For the text-containing cell, return its midpoint in [x, y] coordinate format. 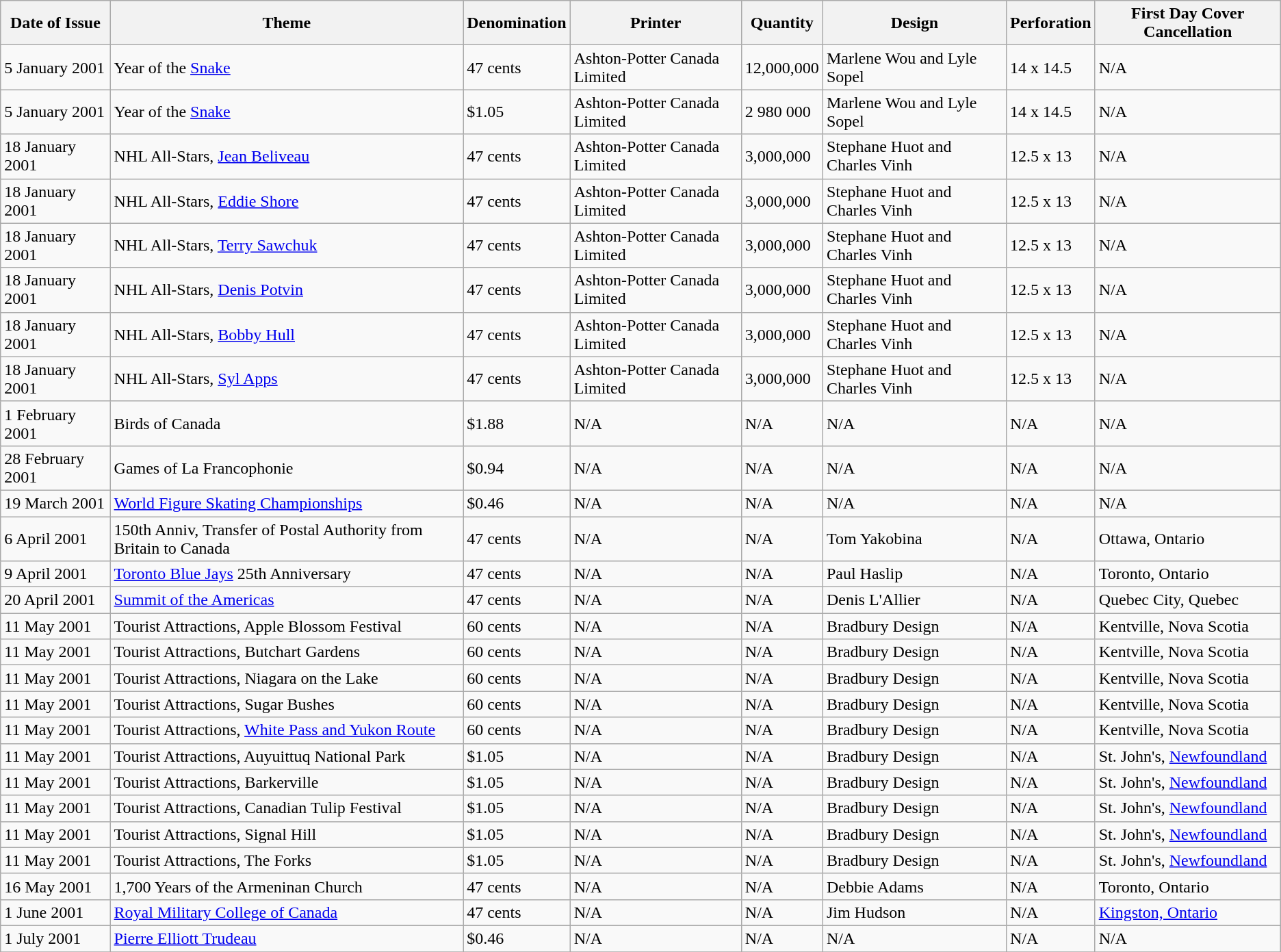
Denis L'Allier [914, 600]
19 March 2001 [55, 503]
Tourist Attractions, Sugar Bushes [287, 704]
Tourist Attractions, Apple Blossom Festival [287, 626]
Summit of the Americas [287, 600]
28 February 2001 [55, 468]
Pierre Elliott Trudeau [287, 938]
$0.94 [517, 468]
Perforation [1051, 23]
NHL All-Stars, Terry Sawchuk [287, 245]
Tourist Attractions, Auyuittuq National Park [287, 756]
20 April 2001 [55, 600]
12,000,000 [781, 67]
Games of La Francophonie [287, 468]
Date of Issue [55, 23]
World Figure Skating Championships [287, 503]
Birds of Canada [287, 423]
NHL All-Stars, Bobby Hull [287, 334]
Printer [656, 23]
Tourist Attractions, Canadian Tulip Festival [287, 808]
$1.88 [517, 423]
Denomination [517, 23]
Jim Hudson [914, 912]
9 April 2001 [55, 574]
NHL All-Stars, Denis Potvin [287, 290]
Tourist Attractions, Signal Hill [287, 834]
150th Anniv, Transfer of Postal Authority from Britain to Canada [287, 538]
Tourist Attractions, Barkerville [287, 782]
Debbie Adams [914, 886]
Theme [287, 23]
First Day Cover Cancellation [1188, 23]
Ottawa, Ontario [1188, 538]
Tourist Attractions, Niagara on the Lake [287, 678]
Royal Military College of Canada [287, 912]
Tom Yakobina [914, 538]
Tourist Attractions, White Pass and Yukon Route [287, 730]
Quantity [781, 23]
2 980 000 [781, 112]
1 July 2001 [55, 938]
NHL All-Stars, Syl Apps [287, 379]
1 February 2001 [55, 423]
Quebec City, Quebec [1188, 600]
Paul Haslip [914, 574]
1,700 Years of the Armeninan Church [287, 886]
NHL All-Stars, Eddie Shore [287, 201]
NHL All-Stars, Jean Beliveau [287, 156]
Kingston, Ontario [1188, 912]
Toronto Blue Jays 25th Anniversary [287, 574]
16 May 2001 [55, 886]
Tourist Attractions, Butchart Gardens [287, 652]
1 June 2001 [55, 912]
Tourist Attractions, The Forks [287, 860]
6 April 2001 [55, 538]
Design [914, 23]
